Determine the [X, Y] coordinate at the center of the cell enclosing the given text.  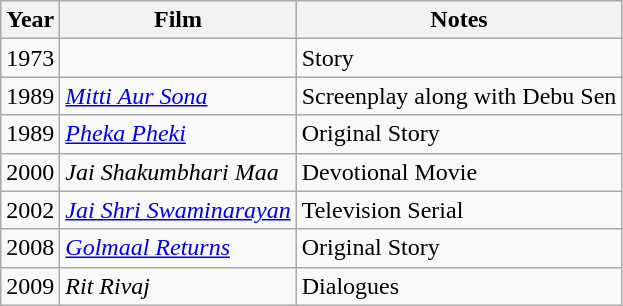
Year [30, 20]
Television Serial [459, 210]
Story [459, 58]
2000 [30, 172]
Devotional Movie [459, 172]
1973 [30, 58]
Notes [459, 20]
2009 [30, 286]
Screenplay along with Debu Sen [459, 96]
Rit Rivaj [178, 286]
2008 [30, 248]
Dialogues [459, 286]
Jai Shakumbhari Maa [178, 172]
Golmaal Returns [178, 248]
Mitti Aur Sona [178, 96]
Jai Shri Swaminarayan [178, 210]
Pheka Pheki [178, 134]
Film [178, 20]
2002 [30, 210]
